Locate the cell with the specified text and output its (x, y) center coordinate. 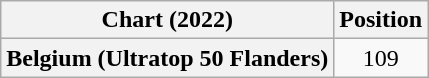
Belgium (Ultratop 50 Flanders) (168, 58)
Position (381, 20)
109 (381, 58)
Chart (2022) (168, 20)
